Pinpoint the cell where the given text exists, returning its (X, Y) midpoint coordinate. 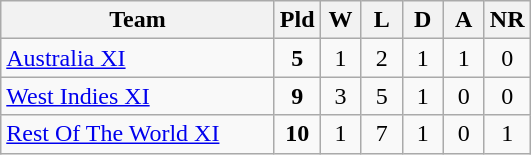
2 (382, 58)
A (464, 20)
3 (340, 96)
9 (297, 96)
Rest Of The World XI (138, 134)
Team (138, 20)
W (340, 20)
Australia XI (138, 58)
10 (297, 134)
D (422, 20)
West Indies XI (138, 96)
L (382, 20)
Pld (297, 20)
NR (507, 20)
7 (382, 134)
